Identify which cell holds the provided text, then report its [x, y] central coordinate. 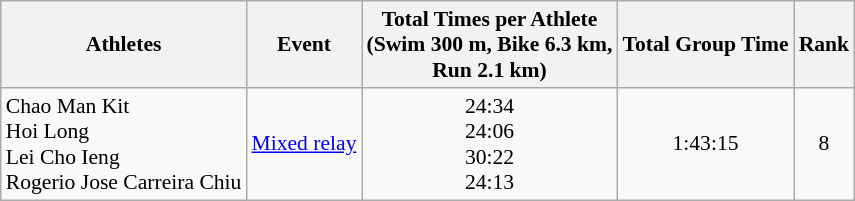
Mixed relay [304, 144]
Chao Man KitHoi LongLei Cho IengRogerio Jose Carreira Chiu [124, 144]
8 [824, 144]
1:43:15 [705, 144]
Athletes [124, 44]
24:3424:0630:2224:13 [490, 144]
Total Group Time [705, 44]
Total Times per Athlete(Swim 300 m, Bike 6.3 km, Run 2.1 km) [490, 44]
Event [304, 44]
Rank [824, 44]
